From the cell containing the given text, extract its center point as [x, y] coordinate. 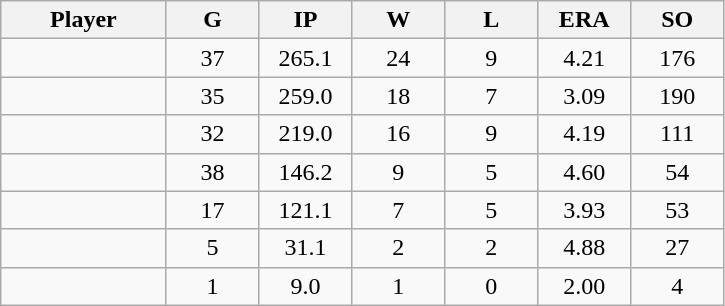
4.21 [584, 58]
IP [306, 20]
4 [678, 286]
3.93 [584, 210]
31.1 [306, 248]
35 [212, 96]
190 [678, 96]
L [492, 20]
53 [678, 210]
176 [678, 58]
259.0 [306, 96]
32 [212, 134]
18 [398, 96]
54 [678, 172]
4.19 [584, 134]
38 [212, 172]
16 [398, 134]
17 [212, 210]
W [398, 20]
4.60 [584, 172]
4.88 [584, 248]
ERA [584, 20]
Player [84, 20]
37 [212, 58]
SO [678, 20]
111 [678, 134]
9.0 [306, 286]
0 [492, 286]
265.1 [306, 58]
121.1 [306, 210]
2.00 [584, 286]
G [212, 20]
146.2 [306, 172]
27 [678, 248]
24 [398, 58]
3.09 [584, 96]
219.0 [306, 134]
